Return (X, Y) of the center of cell containing provided text 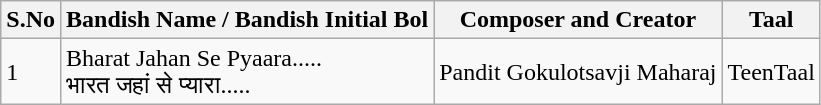
Composer and Creator (578, 20)
1 (31, 72)
Taal (771, 20)
S.No (31, 20)
Bandish Name / Bandish Initial Bol (246, 20)
Bharat Jahan Se Pyaara.....भारत जहां से प्यारा..... (246, 72)
Pandit Gokulotsavji Maharaj (578, 72)
TeenTaal (771, 72)
